Identify which cell holds the provided text, then report its (x, y) central coordinate. 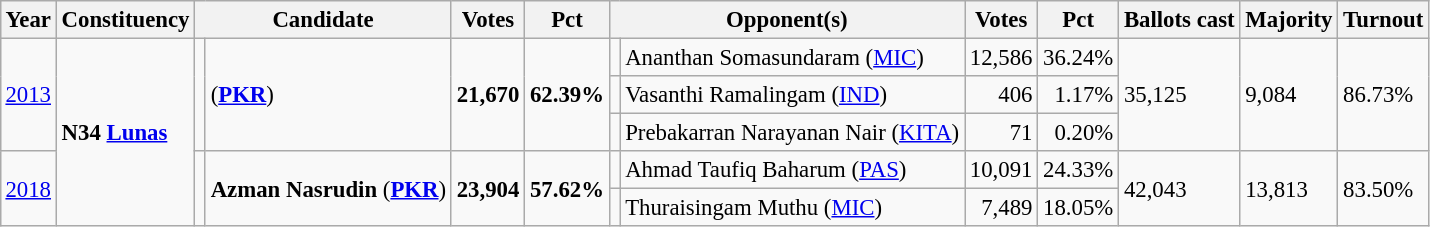
Ahmad Taufiq Baharum (PAS) (792, 170)
Prebakarran Narayanan Nair (KITA) (792, 133)
7,489 (1000, 208)
2018 (28, 188)
2013 (28, 94)
57.62% (568, 188)
21,670 (488, 94)
83.50% (1384, 188)
86.73% (1384, 94)
Constituency (125, 20)
Turnout (1384, 20)
Candidate (324, 20)
(PKR) (328, 94)
Year (28, 20)
42,043 (1180, 188)
23,904 (488, 188)
10,091 (1000, 170)
18.05% (1078, 208)
Opponent(s) (786, 20)
13,813 (1289, 188)
Majority (1289, 20)
Vasanthi Ramalingam (IND) (792, 95)
0.20% (1078, 133)
406 (1000, 95)
9,084 (1289, 94)
N34 Lunas (125, 132)
71 (1000, 133)
12,586 (1000, 57)
Ananthan Somasundaram (MIC) (792, 57)
35,125 (1180, 94)
Thuraisingam Muthu (MIC) (792, 208)
Azman Nasrudin (PKR) (328, 188)
1.17% (1078, 95)
62.39% (568, 94)
24.33% (1078, 170)
Ballots cast (1180, 20)
36.24% (1078, 57)
